Pinpoint the cell where the given text exists, returning its [x, y] midpoint coordinate. 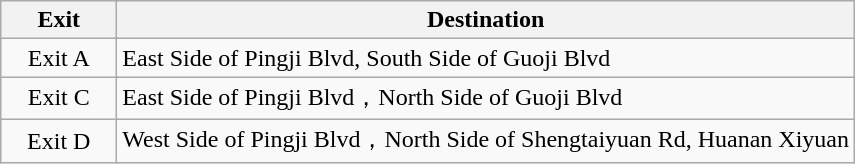
Destination [486, 20]
Exit C [59, 98]
East Side of Pingji Blvd，North Side of Guoji Blvd [486, 98]
East Side of Pingji Blvd, South Side of Guoji Blvd [486, 58]
West Side of Pingji Blvd，North Side of Shengtaiyuan Rd, Huanan Xiyuan [486, 140]
Exit [59, 20]
Exit D [59, 140]
Exit A [59, 58]
